Capture the cell that displays the provided text and extract its (x, y) central coordinate. 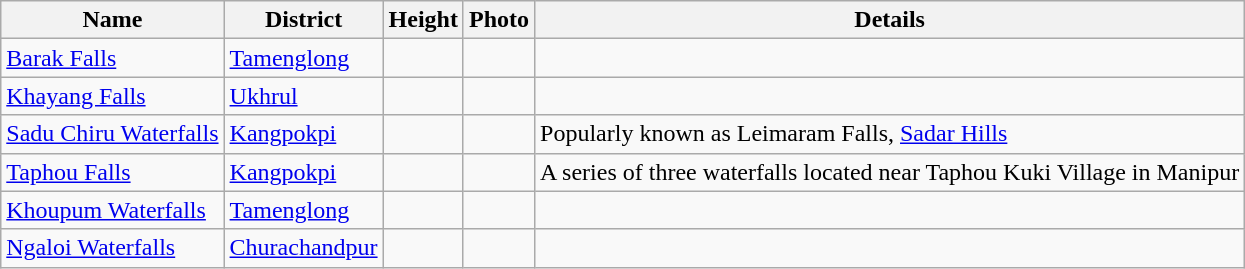
Khoupum Waterfalls (112, 210)
Photo (498, 20)
Barak Falls (112, 58)
A series of three waterfalls located near Taphou Kuki Village in Manipur (890, 172)
Ngaloi Waterfalls (112, 248)
Churachandpur (304, 248)
Details (890, 20)
Taphou Falls (112, 172)
Name (112, 20)
Height (423, 20)
Ukhrul (304, 96)
Popularly known as Leimaram Falls, Sadar Hills (890, 134)
Khayang Falls (112, 96)
Sadu Chiru Waterfalls (112, 134)
District (304, 20)
